Pinpoint the cell where the given text exists, returning its (x, y) midpoint coordinate. 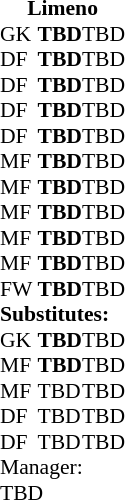
Substitutes: (62, 314)
Manager: (62, 467)
FW (19, 288)
